Return the [X, Y] coordinate for the center point of the cell that contains the specified text.  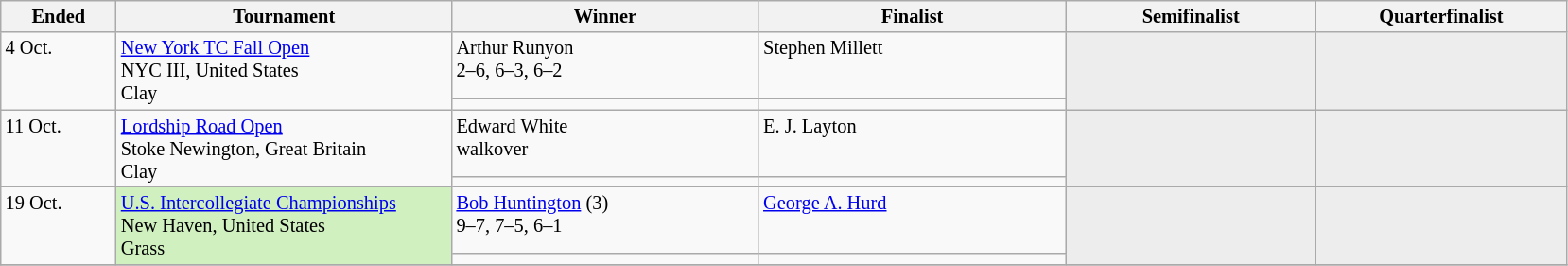
Arthur Runyon2–6, 6–3, 6–2 [605, 65]
E. J. Layton [912, 143]
4 Oct. [59, 71]
Semifinalist [1192, 16]
Bob Huntington (3)9–7, 7–5, 6–1 [605, 220]
George A. Hurd [912, 220]
Finalist [912, 16]
Quarterfinalist [1441, 16]
19 Oct. [59, 225]
U.S. Intercollegiate ChampionshipsNew Haven, United StatesGrass [284, 225]
11 Oct. [59, 149]
Stephen Millett [912, 65]
New York TC Fall OpenNYC III, United StatesClay [284, 71]
Ended [59, 16]
Tournament [284, 16]
Lordship Road OpenStoke Newington, Great BritainClay [284, 149]
Winner [605, 16]
Edward Whitewalkover [605, 143]
